Return the (X, Y) coordinate for the center point of the cell that contains the specified text.  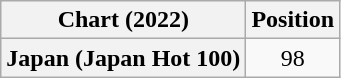
Japan (Japan Hot 100) (124, 58)
Position (293, 20)
98 (293, 58)
Chart (2022) (124, 20)
